Detect which cell encompasses the target text, then output its (x, y) center coordinate. 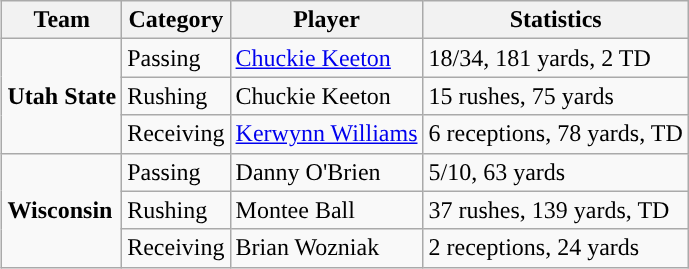
Team (62, 20)
Utah State (62, 96)
Category (176, 20)
37 rushes, 139 yards, TD (556, 210)
18/34, 181 yards, 2 TD (556, 58)
Player (326, 20)
5/10, 63 yards (556, 172)
Brian Wozniak (326, 248)
15 rushes, 75 yards (556, 96)
Kerwynn Williams (326, 134)
Danny O'Brien (326, 172)
2 receptions, 24 yards (556, 248)
6 receptions, 78 yards, TD (556, 134)
Montee Ball (326, 210)
Wisconsin (62, 210)
Statistics (556, 20)
